Search for the cell housing the specified text and yield its (X, Y) center coordinate. 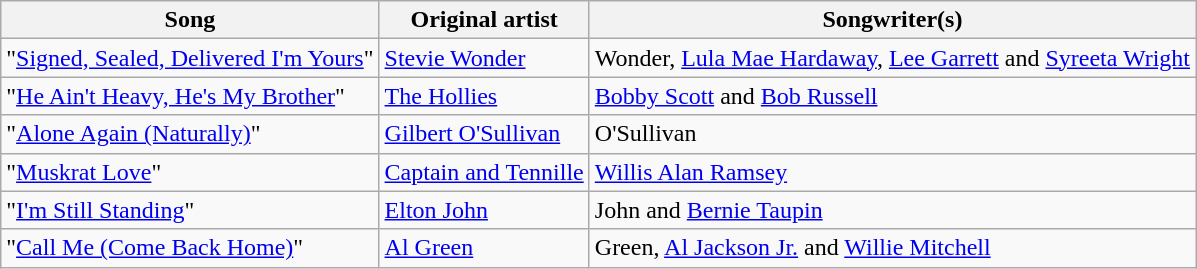
Wonder, Lula Mae Hardaway, Lee Garrett and Syreeta Wright (892, 58)
"Signed, Sealed, Delivered I'm Yours" (190, 58)
The Hollies (484, 96)
Al Green (484, 248)
Willis Alan Ramsey (892, 172)
Song (190, 20)
Green, Al Jackson Jr. and Willie Mitchell (892, 248)
Original artist (484, 20)
Songwriter(s) (892, 20)
Bobby Scott and Bob Russell (892, 96)
Stevie Wonder (484, 58)
Gilbert O'Sullivan (484, 134)
"Muskrat Love" (190, 172)
"I'm Still Standing" (190, 210)
"Call Me (Come Back Home)" (190, 248)
Elton John (484, 210)
"Alone Again (Naturally)" (190, 134)
O'Sullivan (892, 134)
"He Ain't Heavy, He's My Brother" (190, 96)
John and Bernie Taupin (892, 210)
Captain and Tennille (484, 172)
